Identify which cell holds the provided text, then report its (X, Y) central coordinate. 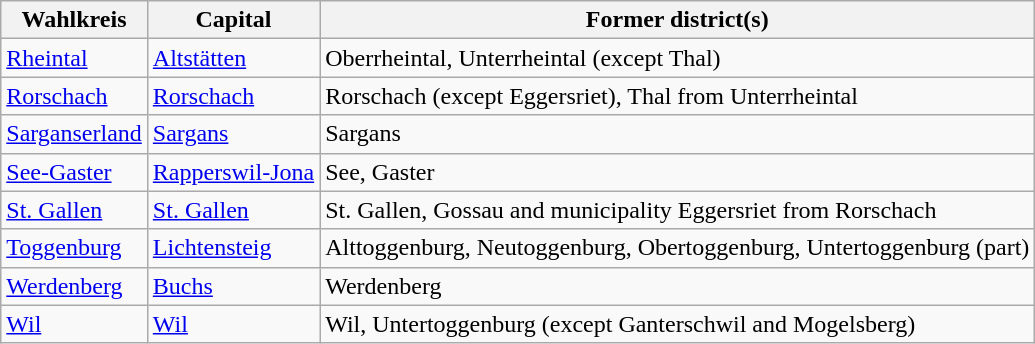
Lichtensteig (233, 248)
Wil, Untertoggenburg (except Ganterschwil and Mogelsberg) (678, 324)
Alttoggenburg, Neutoggenburg, Obertoggenburg, Untertoggenburg (part) (678, 248)
Rheintal (74, 58)
See-Gaster (74, 172)
Sarganserland (74, 134)
Capital (233, 20)
Buchs (233, 286)
Former district(s) (678, 20)
See, Gaster (678, 172)
Altstätten (233, 58)
Rapperswil-Jona (233, 172)
Rorschach (except Eggersriet), Thal from Unterrheintal (678, 96)
Oberrheintal, Unterrheintal (except Thal) (678, 58)
Toggenburg (74, 248)
Wahlkreis (74, 20)
St. Gallen, Gossau and municipality Eggersriet from Rorschach (678, 210)
